From the cell containing the given text, extract its center point as (x, y) coordinate. 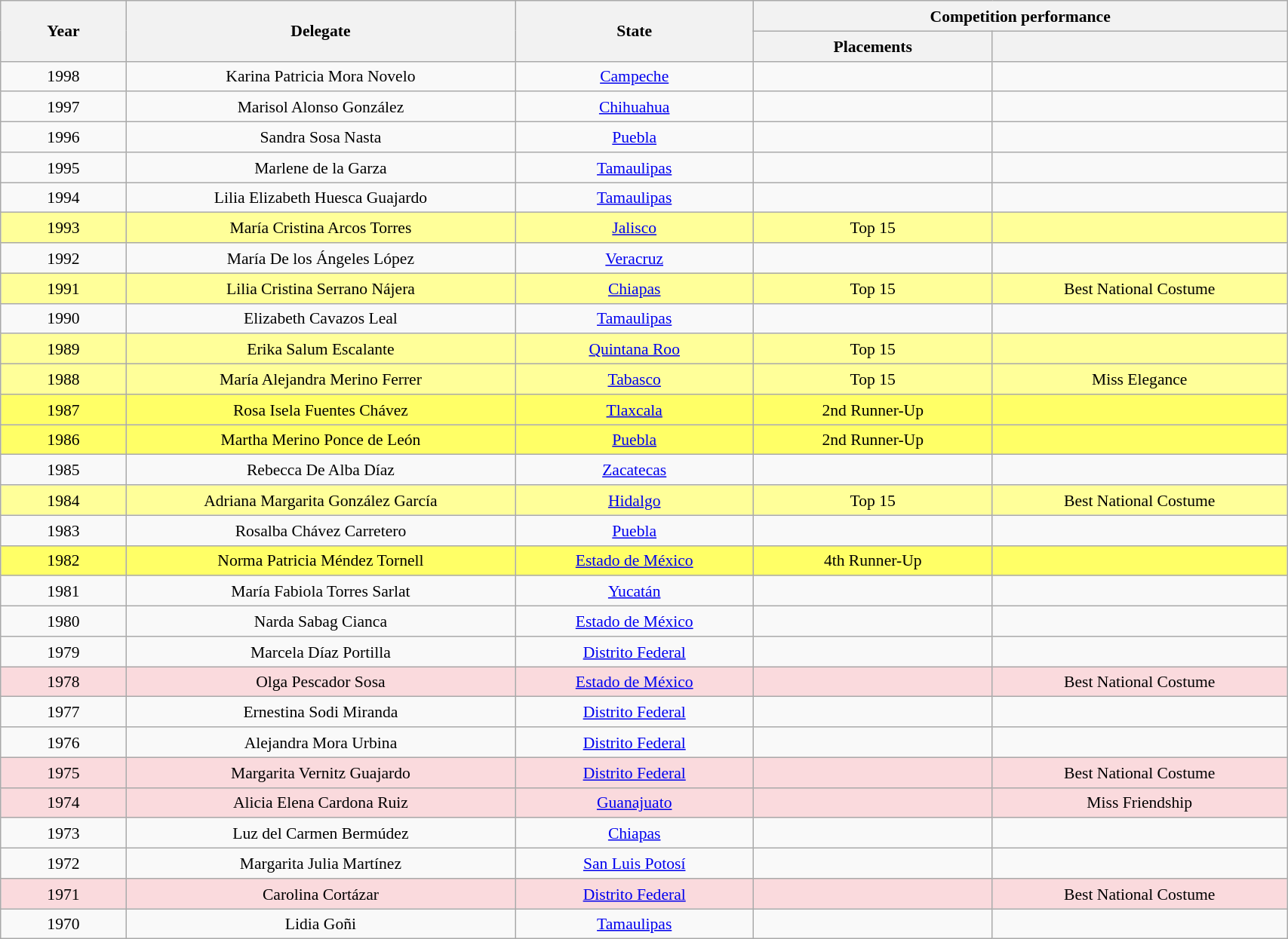
Marcela Díaz Portilla (321, 652)
Campeche (635, 76)
1990 (63, 318)
1988 (63, 379)
Narda Sabag Cianca (321, 621)
Norma Patricia Méndez Tornell (321, 560)
1974 (63, 802)
Tabasco (635, 379)
Marisol Alonso González (321, 107)
1975 (63, 772)
Alejandra Mora Urbina (321, 742)
Erika Salum Escalante (321, 349)
1981 (63, 591)
Ernestina Sodi Miranda (321, 712)
Adriana Margarita González García (321, 500)
1976 (63, 742)
Competition performance (1020, 16)
Veracruz (635, 258)
1985 (63, 470)
Sandra Sosa Nasta (321, 137)
Delegate (321, 31)
1977 (63, 712)
Year (63, 31)
1972 (63, 864)
Karina Patricia Mora Novelo (321, 76)
Margarita Vernitz Guajardo (321, 772)
Zacatecas (635, 470)
Rebecca De Alba Díaz (321, 470)
San Luis Potosí (635, 864)
1998 (63, 76)
1997 (63, 107)
1983 (63, 530)
Luz del Carmen Bermúdez (321, 833)
1996 (63, 137)
1991 (63, 288)
Carolina Cortázar (321, 894)
Guanajuato (635, 802)
María Cristina Arcos Torres (321, 228)
State (635, 31)
Rosa Isela Fuentes Chávez (321, 410)
1980 (63, 621)
1970 (63, 924)
Alicia Elena Cardona Ruiz (321, 802)
Elizabeth Cavazos Leal (321, 318)
María Fabiola Torres Sarlat (321, 591)
Miss Elegance (1139, 379)
1986 (63, 440)
1987 (63, 410)
1994 (63, 198)
1982 (63, 560)
1978 (63, 682)
1973 (63, 833)
Chihuahua (635, 107)
María Alejandra Merino Ferrer (321, 379)
1993 (63, 228)
1992 (63, 258)
Yucatán (635, 591)
1979 (63, 652)
Olga Pescador Sosa (321, 682)
Miss Friendship (1139, 802)
Martha Merino Ponce de León (321, 440)
Rosalba Chávez Carretero (321, 530)
Tlaxcala (635, 410)
Lidia Goñi (321, 924)
4th Runner-Up (873, 560)
Placements (873, 46)
Lilia Cristina Serrano Nájera (321, 288)
1989 (63, 349)
1995 (63, 167)
Marlene de la Garza (321, 167)
María De los Ángeles López (321, 258)
Jalisco (635, 228)
Quintana Roo (635, 349)
Hidalgo (635, 500)
1971 (63, 894)
1984 (63, 500)
Lilia Elizabeth Huesca Guajardo (321, 198)
Margarita Julia Martínez (321, 864)
